Identify which cell holds the provided text, then report its (x, y) central coordinate. 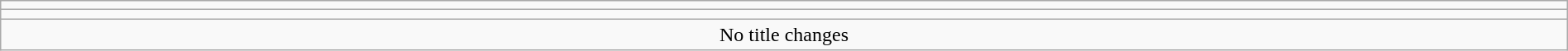
No title changes (784, 35)
